Search for the cell housing the specified text and yield its (X, Y) center coordinate. 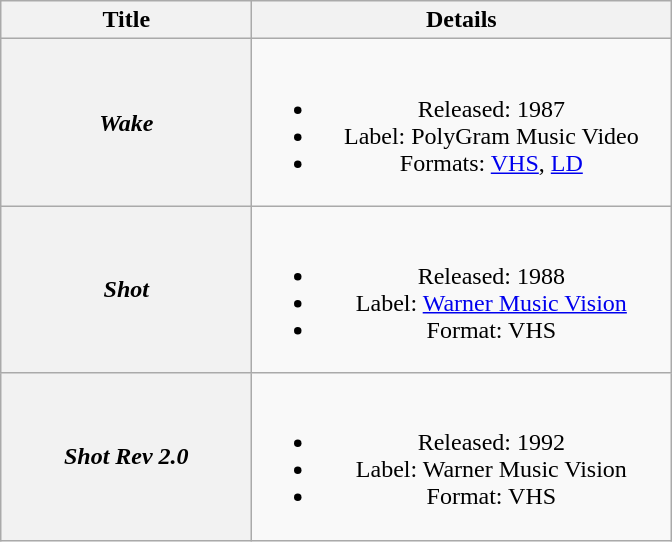
Wake (126, 122)
Details (462, 20)
Released: 1988Label: Warner Music VisionFormat: VHS (462, 290)
Title (126, 20)
Shot (126, 290)
Released: 1987Label: PolyGram Music VideoFormats: VHS, LD (462, 122)
Released: 1992Label: Warner Music VisionFormat: VHS (462, 456)
Shot Rev 2.0 (126, 456)
